For the text-containing cell, return its midpoint in (X, Y) coordinate format. 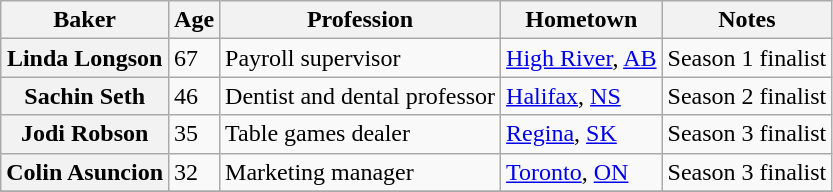
Profession (360, 20)
Toronto, ON (582, 172)
Notes (747, 20)
Season 1 finalist (747, 58)
Jodi Robson (85, 134)
Season 2 finalist (747, 96)
Colin Asuncion (85, 172)
67 (194, 58)
Linda Longson (85, 58)
Age (194, 20)
Table games dealer (360, 134)
46 (194, 96)
Dentist and dental professor (360, 96)
Baker (85, 20)
Halifax, NS (582, 96)
Payroll supervisor (360, 58)
Hometown (582, 20)
Marketing manager (360, 172)
High River, AB (582, 58)
35 (194, 134)
Sachin Seth (85, 96)
32 (194, 172)
Regina, SK (582, 134)
